For the text-containing cell, return its midpoint in (X, Y) coordinate format. 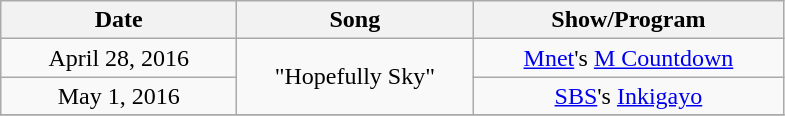
"Hopefully Sky" (355, 77)
Mnet's M Countdown (628, 58)
May 1, 2016 (119, 96)
Date (119, 20)
Song (355, 20)
SBS's Inkigayo (628, 96)
April 28, 2016 (119, 58)
Show/Program (628, 20)
